Extract the [x, y] coordinate from the center of the cell holding the provided text.  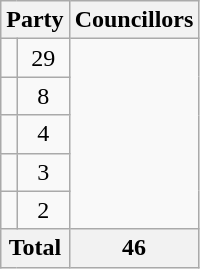
29 [43, 58]
3 [43, 172]
2 [43, 210]
8 [43, 96]
Total [35, 248]
Councillors [134, 20]
46 [134, 248]
4 [43, 134]
Party [35, 20]
